Extract the [X, Y] coordinate from the center of the cell holding the provided text.  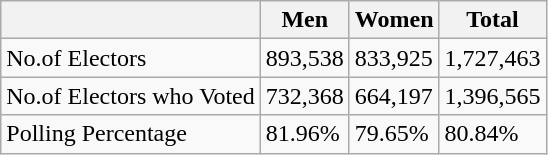
893,538 [304, 58]
664,197 [394, 96]
1,727,463 [492, 58]
Total [492, 20]
No.of Electors who Voted [130, 96]
No.of Electors [130, 58]
833,925 [394, 58]
732,368 [304, 96]
79.65% [394, 134]
81.96% [304, 134]
Women [394, 20]
80.84% [492, 134]
Men [304, 20]
1,396,565 [492, 96]
Polling Percentage [130, 134]
